Scan for the cell matching the given text and deliver its [X, Y] coordinate at center. 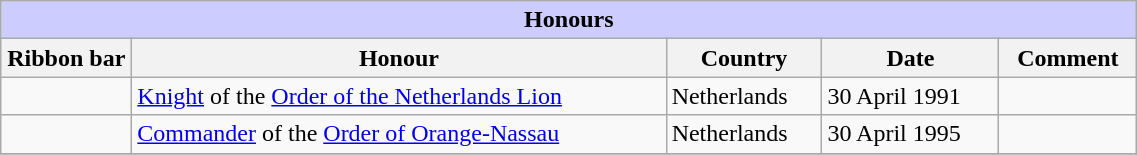
Commander of the Order of Orange-Nassau [399, 134]
Country [744, 58]
Ribbon bar [66, 58]
Honour [399, 58]
Honours [569, 20]
Knight of the Order of the Netherlands Lion [399, 96]
Date [910, 58]
Comment [1068, 58]
30 April 1991 [910, 96]
30 April 1995 [910, 134]
